Provide the (X, Y) coordinate of the cell's center where the given text is located.  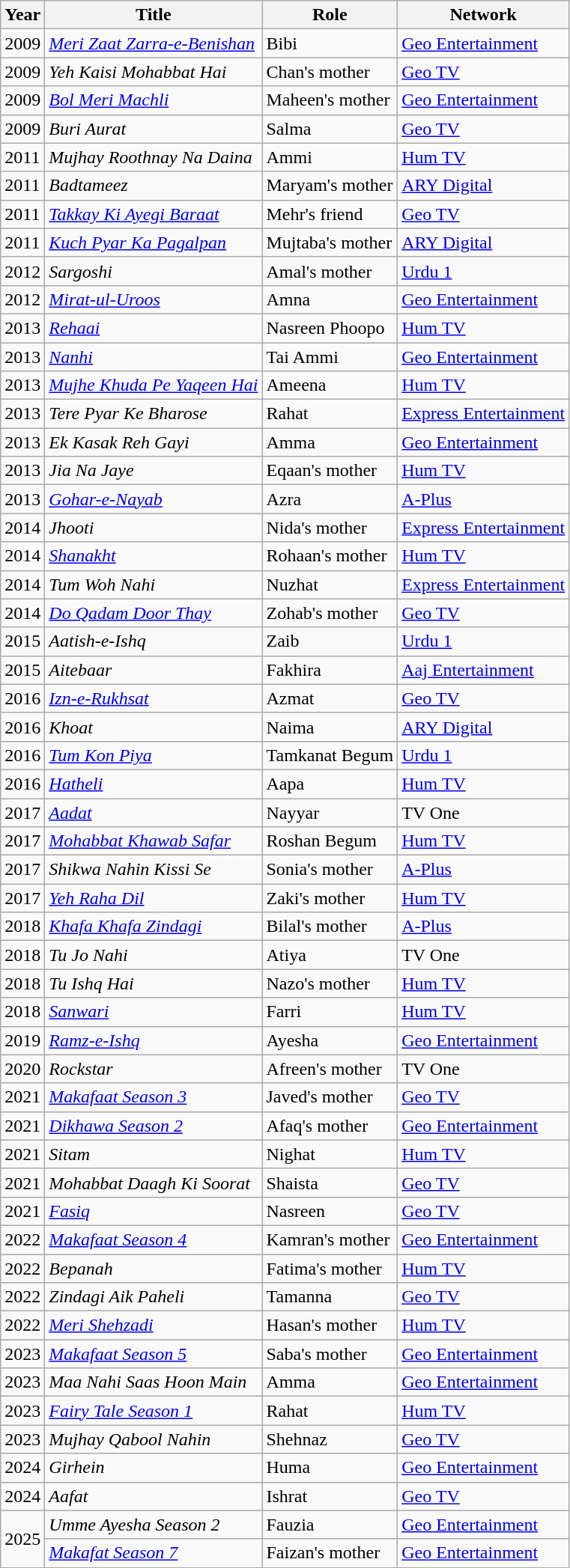
Takkay Ki Ayegi Baraat (154, 214)
Girhein (154, 1468)
Tu Jo Nahi (154, 955)
Mujhe Khuda Pe Yaqeen Hai (154, 385)
Bibi (330, 43)
Atiya (330, 955)
Shanakht (154, 556)
Sitam (154, 1154)
Afaq's mother (330, 1126)
Nayyar (330, 812)
Amal's mother (330, 271)
Nuzhat (330, 585)
Buri Aurat (154, 129)
Mirat-ul-Uroos (154, 299)
Faizan's mother (330, 1553)
Ramz-e-Ishq (154, 1040)
Shaista (330, 1183)
Aaj Entertainment (484, 670)
Rohaan's mother (330, 556)
Mehr's friend (330, 214)
Chan's mother (330, 72)
Network (484, 15)
Meri Shehzadi (154, 1326)
Do Qadam Door Thay (154, 613)
Tu Ishq Hai (154, 983)
Kuch Pyar Ka Pagalpan (154, 242)
Khafa Khafa Zindagi (154, 927)
Mohabbat Daagh Ki Soorat (154, 1183)
Mohabbat Khawab Safar (154, 841)
Sonia's mother (330, 870)
Tai Ammi (330, 357)
Bilal's mother (330, 927)
Yeh Kaisi Mohabbat Hai (154, 72)
Makafaat Season 4 (154, 1239)
Naima (330, 727)
Aitebaar (154, 670)
Makafaat Season 3 (154, 1097)
Tum Woh Nahi (154, 585)
Fairy Tale Season 1 (154, 1411)
Title (154, 15)
Umme Ayesha Season 2 (154, 1525)
Year (22, 15)
2025 (22, 1539)
Jia Na Jaye (154, 471)
Fakhira (330, 670)
Fatima's mother (330, 1269)
Kamran's mother (330, 1239)
Azmat (330, 698)
2019 (22, 1040)
Izn-e-Rukhsat (154, 698)
Mujhay Qabool Nahin (154, 1439)
Makafat Season 7 (154, 1553)
Tamanna (330, 1297)
Farri (330, 1012)
Gohar-e-Nayab (154, 499)
Dikhawa Season 2 (154, 1126)
Mujhay Roothnay Na Daina (154, 157)
Rehaai (154, 328)
Zaki's mother (330, 898)
Maa Nahi Saas Hoon Main (154, 1382)
Tum Kon Piya (154, 755)
Amna (330, 299)
Shikwa Nahin Kissi Se (154, 870)
Makafaat Season 5 (154, 1354)
Aafat (154, 1496)
Saba's mother (330, 1354)
Bepanah (154, 1269)
Zaib (330, 641)
Afreen's mother (330, 1069)
Nanhi (154, 357)
Jhooti (154, 528)
Azra (330, 499)
Roshan Begum (330, 841)
Maheen's mother (330, 100)
Rockstar (154, 1069)
Tere Pyar Ke Bharose (154, 414)
Fasiq (154, 1211)
Zindagi Aik Paheli (154, 1297)
Ayesha (330, 1040)
Hatheli (154, 784)
Salma (330, 129)
Sanwari (154, 1012)
Ammi (330, 157)
Nasreen Phoopo (330, 328)
Javed's mother (330, 1097)
Aatish-e-Ishq (154, 641)
Eqaan's mother (330, 471)
Yeh Raha Dil (154, 898)
Aapa (330, 784)
Maryam's mother (330, 186)
Nasreen (330, 1211)
Ek Kasak Reh Gayi (154, 442)
Nida's mother (330, 528)
Nazo's mother (330, 983)
Zohab's mother (330, 613)
Aadat (154, 812)
Huma (330, 1468)
Ishrat (330, 1496)
Ameena (330, 385)
Bol Meri Machli (154, 100)
Shehnaz (330, 1439)
Meri Zaat Zarra-e-Benishan (154, 43)
Hasan's mother (330, 1326)
Tamkanat Begum (330, 755)
Sargoshi (154, 271)
Mujtaba's mother (330, 242)
Role (330, 15)
Nighat (330, 1154)
2020 (22, 1069)
Khoat (154, 727)
Fauzia (330, 1525)
Badtameez (154, 186)
